Find where the given text appears and provide that cell's center as [X, Y] coordinate. 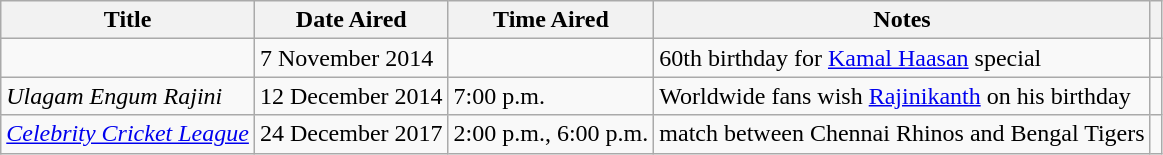
Notes [902, 20]
match between Chennai Rhinos and Bengal Tigers [902, 134]
7:00 p.m. [551, 96]
Celebrity Cricket League [128, 134]
7 November 2014 [351, 58]
60th birthday for Kamal Haasan special [902, 58]
12 December 2014 [351, 96]
Time Aired [551, 20]
Worldwide fans wish Rajinikanth on his birthday [902, 96]
2:00 p.m., 6:00 p.m. [551, 134]
Title [128, 20]
Ulagam Engum Rajini [128, 96]
Date Aired [351, 20]
24 December 2017 [351, 134]
